Search for the cell housing the specified text and yield its (X, Y) center coordinate. 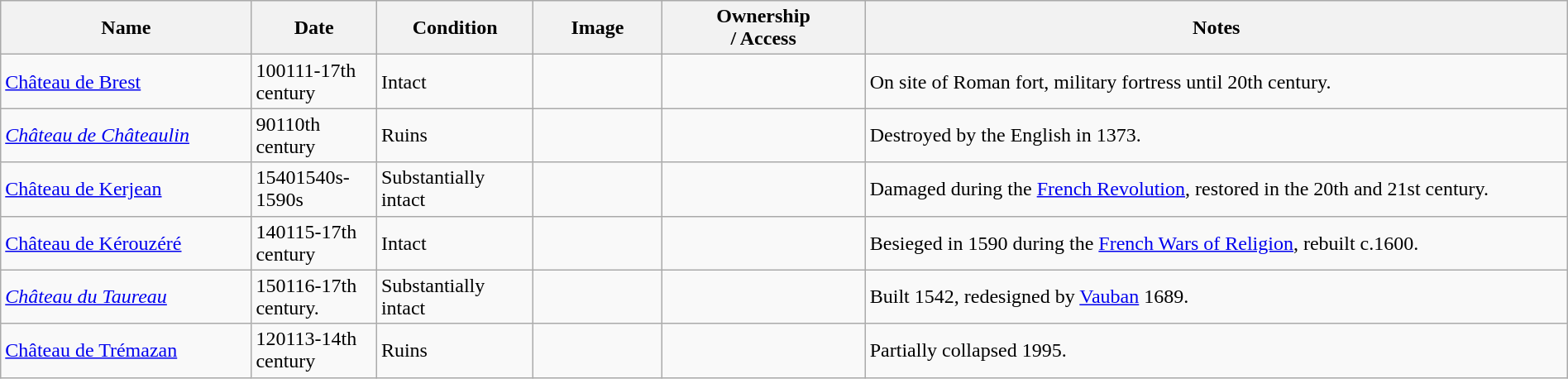
Built 1542, redesigned by Vauban 1689. (1216, 296)
Condition (455, 28)
120113-14th century (314, 351)
Damaged during the French Revolution, restored in the 20th and 21st century. (1216, 189)
Partially collapsed 1995. (1216, 351)
Château de Châteaulin (126, 136)
Destroyed by the English in 1373. (1216, 136)
Ownership/ Access (763, 28)
Château de Trémazan (126, 351)
90110th century (314, 136)
Besieged in 1590 during the French Wars of Religion, rebuilt c.1600. (1216, 243)
Image (597, 28)
On site of Roman fort, military fortress until 20th century. (1216, 81)
Notes (1216, 28)
Date (314, 28)
Château du Taureau (126, 296)
15401540s-1590s (314, 189)
150116-17th century. (314, 296)
Château de Kérouzéré (126, 243)
Château de Kerjean (126, 189)
100111-17th century (314, 81)
Name (126, 28)
140115-17th century (314, 243)
Château de Brest (126, 81)
